Extract the [X, Y] coordinate from the center of the cell holding the provided text.  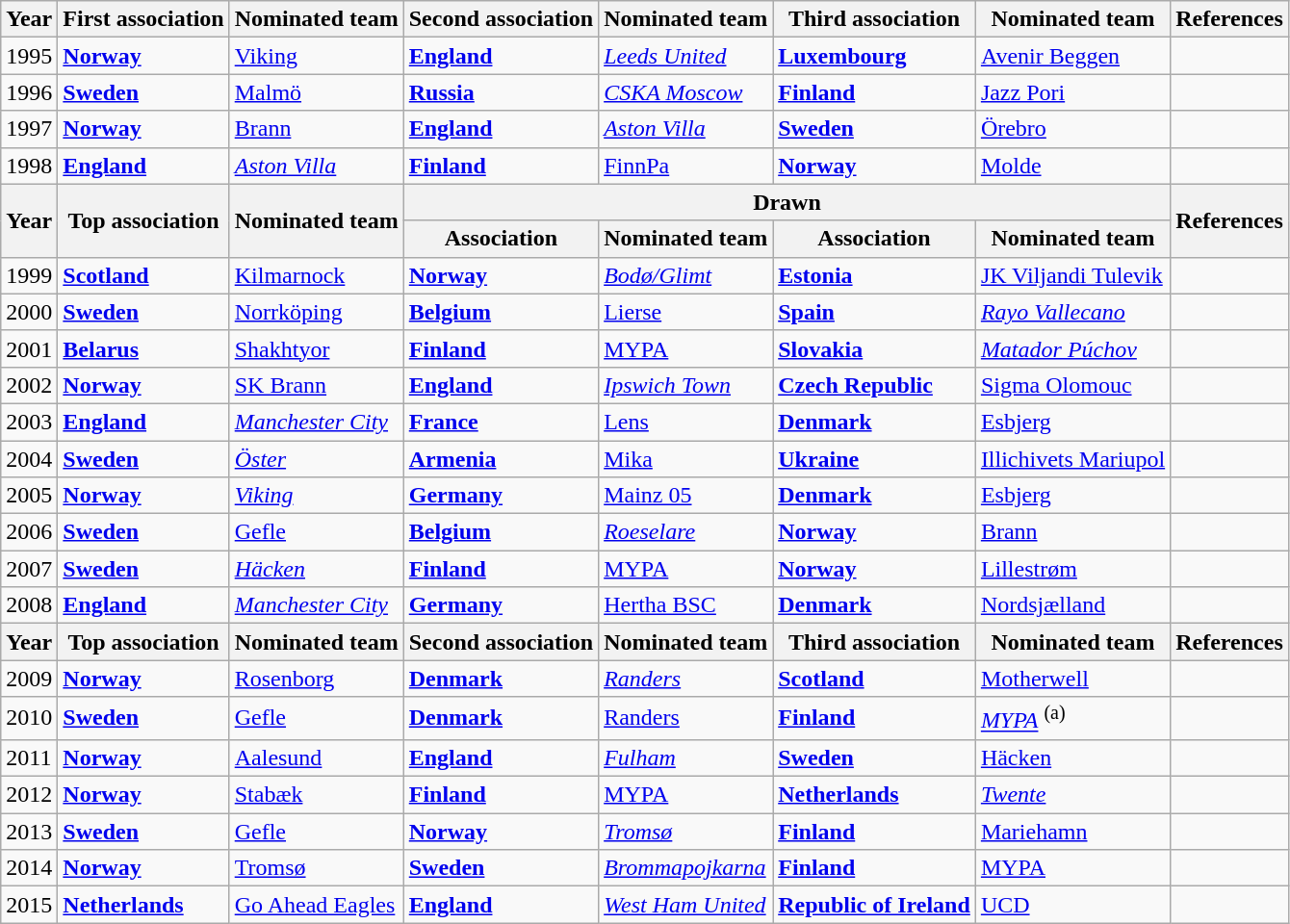
Russia [501, 92]
Illichivets Mariupol [1072, 459]
Belarus [143, 348]
1995 [29, 56]
Leeds United [685, 56]
Shakhtyor [316, 348]
Mainz 05 [685, 496]
1997 [29, 129]
2015 [29, 905]
France [501, 422]
Drawn [787, 202]
Nordsjælland [1072, 605]
Brommapojkarna [685, 868]
Ipswich Town [685, 385]
2001 [29, 348]
Aalesund [316, 757]
2013 [29, 832]
Spain [874, 312]
Twente [1072, 795]
1998 [29, 166]
Rayo Vallecano [1072, 312]
Slovakia [874, 348]
Matador Púchov [1072, 348]
Motherwell [1072, 679]
Luxembourg [874, 56]
Bodø/Glimt [685, 275]
2010 [29, 718]
JK Viljandi Tulevik [1072, 275]
Estonia [874, 275]
Go Ahead Eagles [316, 905]
2008 [29, 605]
Republic of Ireland [874, 905]
Jazz Pori [1072, 92]
Lillestrøm [1072, 569]
Lierse [685, 312]
2005 [29, 496]
2002 [29, 385]
Czech Republic [874, 385]
2000 [29, 312]
2011 [29, 757]
Hertha BSC [685, 605]
2009 [29, 679]
2004 [29, 459]
Fulham [685, 757]
FinnPa [685, 166]
1999 [29, 275]
2003 [29, 422]
Mika [685, 459]
Avenir Beggen [1072, 56]
Armenia [501, 459]
First association [143, 19]
2014 [29, 868]
CSKA Moscow [685, 92]
Örebro [1072, 129]
Rosenborg [316, 679]
MYPA (a) [1072, 718]
2007 [29, 569]
Öster [316, 459]
Kilmarnock [316, 275]
1996 [29, 92]
2012 [29, 795]
Lens [685, 422]
Ukraine [874, 459]
Sigma Olomouc [1072, 385]
Norrköping [316, 312]
UCD [1072, 905]
Molde [1072, 166]
Stabæk [316, 795]
Malmö [316, 92]
West Ham United [685, 905]
Mariehamn [1072, 832]
2006 [29, 532]
Roeselare [685, 532]
SK Brann [316, 385]
